Return [x, y] of the center of cell containing provided text 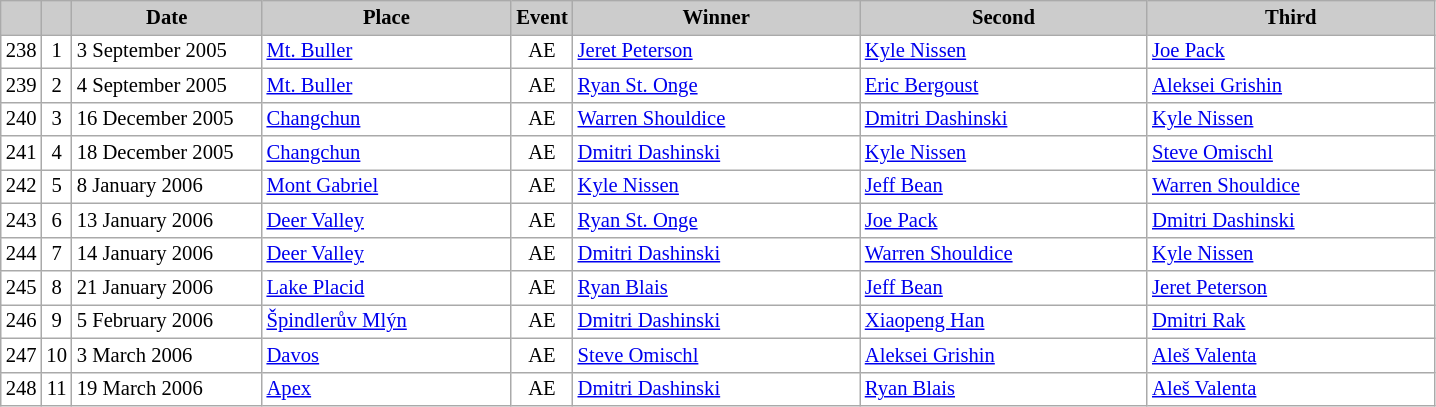
21 January 2006 [167, 287]
242 [22, 186]
Place [387, 17]
Third [1290, 17]
5 February 2006 [167, 321]
19 March 2006 [167, 389]
3 March 2006 [167, 355]
8 [56, 287]
8 January 2006 [167, 186]
4 [56, 153]
Winner [716, 17]
4 September 2005 [167, 85]
246 [22, 321]
243 [22, 220]
Apex [387, 389]
6 [56, 220]
18 December 2005 [167, 153]
248 [22, 389]
2 [56, 85]
Event [542, 17]
Eric Bergoust [1004, 85]
Dmitri Rak [1290, 321]
Xiaopeng Han [1004, 321]
9 [56, 321]
Second [1004, 17]
1 [56, 51]
5 [56, 186]
13 January 2006 [167, 220]
3 September 2005 [167, 51]
14 January 2006 [167, 254]
11 [56, 389]
238 [22, 51]
241 [22, 153]
247 [22, 355]
3 [56, 119]
Špindlerův Mlýn [387, 321]
240 [22, 119]
Mont Gabriel [387, 186]
Davos [387, 355]
Lake Placid [387, 287]
239 [22, 85]
Date [167, 17]
245 [22, 287]
7 [56, 254]
16 December 2005 [167, 119]
10 [56, 355]
244 [22, 254]
